From the cell containing the given text, extract its center point as (x, y) coordinate. 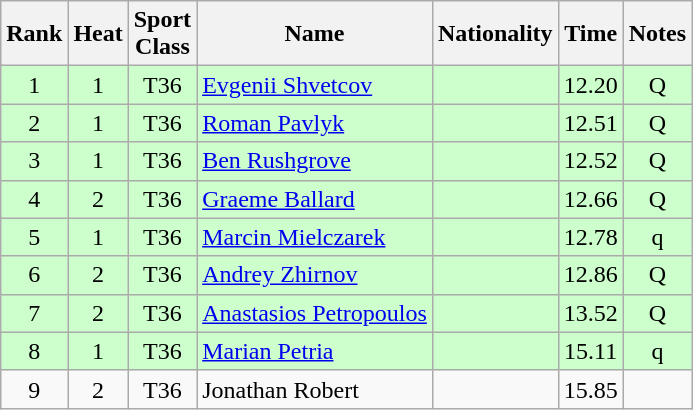
Jonathan Robert (315, 389)
15.11 (590, 351)
Notes (657, 34)
9 (34, 389)
Andrey Zhirnov (315, 275)
7 (34, 313)
13.52 (590, 313)
12.86 (590, 275)
Graeme Ballard (315, 199)
12.51 (590, 123)
Time (590, 34)
Nationality (495, 34)
8 (34, 351)
Heat (98, 34)
Ben Rushgrove (315, 161)
15.85 (590, 389)
3 (34, 161)
12.52 (590, 161)
Name (315, 34)
Marcin Mielczarek (315, 237)
Evgenii Shvetcov (315, 85)
12.20 (590, 85)
12.78 (590, 237)
12.66 (590, 199)
Roman Pavlyk (315, 123)
Anastasios Petropoulos (315, 313)
Marian Petria (315, 351)
6 (34, 275)
Rank (34, 34)
5 (34, 237)
4 (34, 199)
SportClass (162, 34)
